Find where the given text appears and provide that cell's center as [X, Y] coordinate. 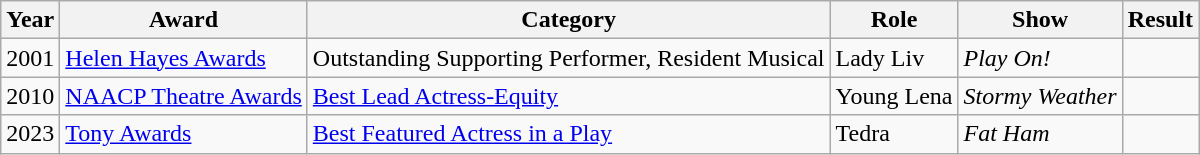
Best Lead Actress-Equity [568, 96]
Tedra [894, 134]
Young Lena [894, 96]
Best Featured Actress in a Play [568, 134]
Lady Liv [894, 58]
Year [30, 20]
2010 [30, 96]
Stormy Weather [1040, 96]
Fat Ham [1040, 134]
Role [894, 20]
Play On! [1040, 58]
Show [1040, 20]
2001 [30, 58]
Category [568, 20]
NAACP Theatre Awards [184, 96]
Outstanding Supporting Performer, Resident Musical [568, 58]
Award [184, 20]
Result [1160, 20]
Tony Awards [184, 134]
Helen Hayes Awards [184, 58]
2023 [30, 134]
